Provide the (x, y) coordinate of the cell's center where the given text is located.  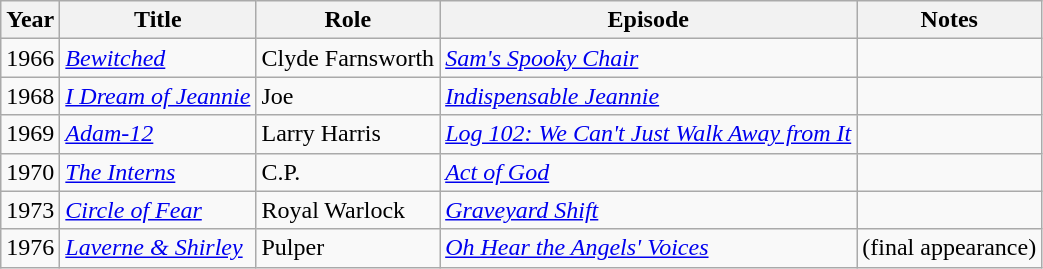
1969 (30, 134)
Graveyard Shift (648, 210)
Adam-12 (158, 134)
C.P. (348, 172)
Sam's Spooky Chair (648, 58)
Larry Harris (348, 134)
Circle of Fear (158, 210)
Bewitched (158, 58)
Role (348, 20)
Title (158, 20)
1973 (30, 210)
Act of God (648, 172)
Indispensable Jeannie (648, 96)
Royal Warlock (348, 210)
1966 (30, 58)
Oh Hear the Angels' Voices (648, 248)
Pulper (348, 248)
Year (30, 20)
I Dream of Jeannie (158, 96)
Notes (950, 20)
1976 (30, 248)
Clyde Farnsworth (348, 58)
Laverne & Shirley (158, 248)
Episode (648, 20)
(final appearance) (950, 248)
The Interns (158, 172)
Joe (348, 96)
1970 (30, 172)
Log 102: We Can't Just Walk Away from It (648, 134)
1968 (30, 96)
